Find where the given text appears and provide that cell's center as [x, y] coordinate. 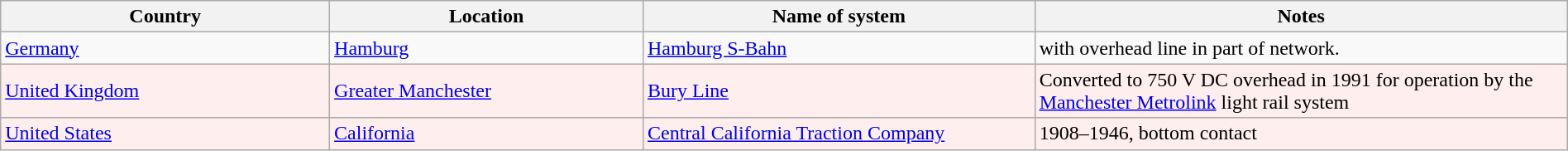
with overhead line in part of network. [1301, 48]
Germany [165, 48]
Converted to 750 V DC overhead in 1991 for operation by the Manchester Metrolink light rail system [1301, 91]
Bury Line [839, 91]
Notes [1301, 17]
Central California Traction Company [839, 134]
United States [165, 134]
Hamburg S-Bahn [839, 48]
Name of system [839, 17]
Greater Manchester [486, 91]
Country [165, 17]
United Kingdom [165, 91]
California [486, 134]
Hamburg [486, 48]
Location [486, 17]
1908–1946, bottom contact [1301, 134]
